Determine the [X, Y] coordinate at the center of the cell enclosing the given text.  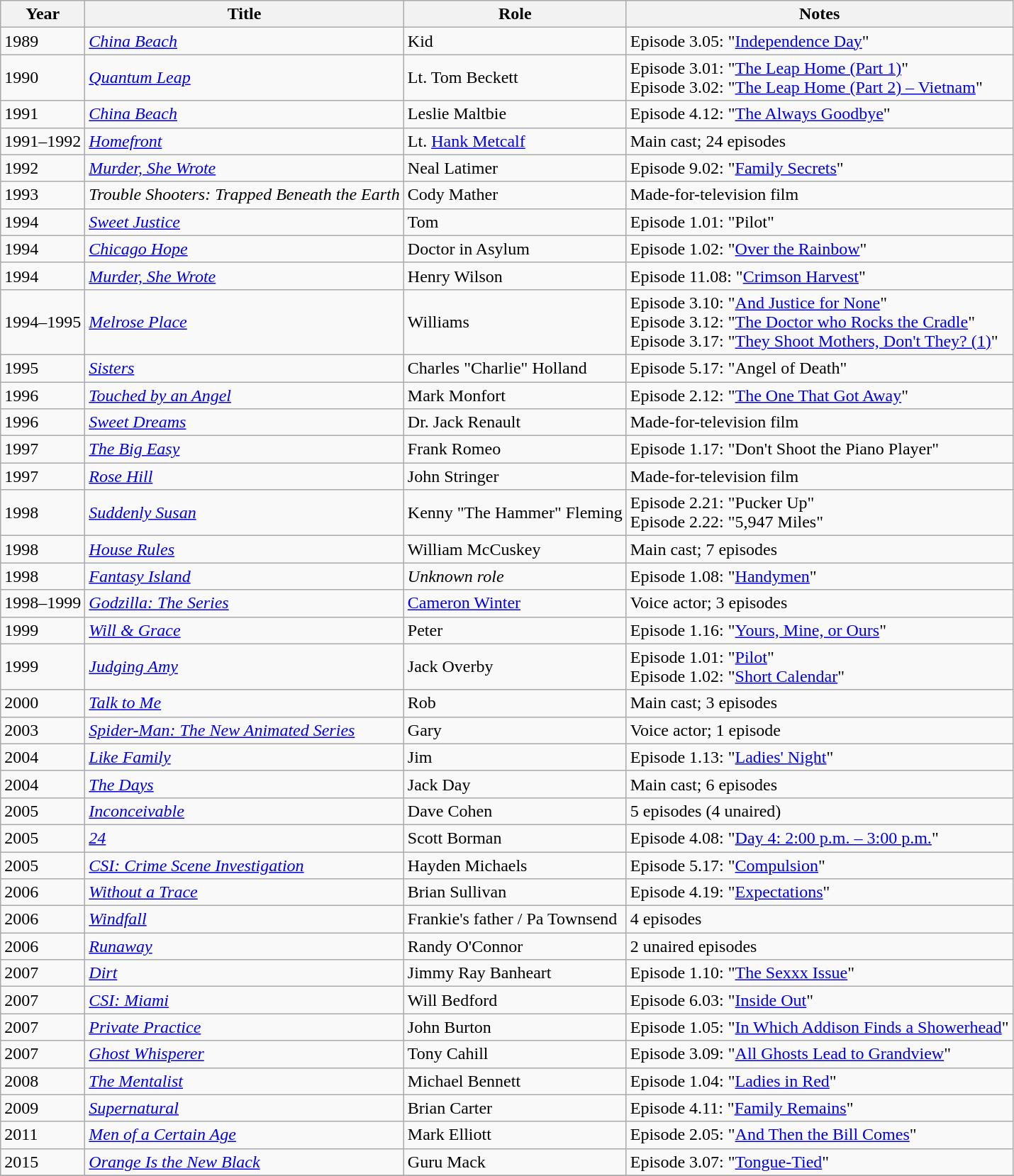
Brian Carter [515, 1108]
Episode 11.08: "Crimson Harvest" [820, 276]
Episode 4.11: "Family Remains" [820, 1108]
Mark Monfort [515, 395]
Main cast; 24 episodes [820, 141]
2000 [43, 703]
Episode 2.12: "The One That Got Away" [820, 395]
Episode 4.19: "Expectations" [820, 892]
Touched by an Angel [244, 395]
Brian Sullivan [515, 892]
Episode 5.17: "Angel of Death" [820, 368]
Episode 1.08: "Handymen" [820, 576]
Sweet Dreams [244, 422]
Like Family [244, 757]
Inconceivable [244, 811]
Men of a Certain Age [244, 1135]
Scott Borman [515, 838]
Trouble Shooters: Trapped Beneath the Earth [244, 195]
Will Bedford [515, 1000]
2009 [43, 1108]
Peter [515, 630]
1993 [43, 195]
Episode 4.08: "Day 4: 2:00 p.m. – 3:00 p.m." [820, 838]
Cameron Winter [515, 603]
Godzilla: The Series [244, 603]
Unknown role [515, 576]
2011 [43, 1135]
Role [515, 14]
1994–1995 [43, 322]
Episode 1.01: "Pilot" [820, 222]
Guru Mack [515, 1162]
Voice actor; 1 episode [820, 730]
Voice actor; 3 episodes [820, 603]
2015 [43, 1162]
Episode 3.07: "Tongue-Tied" [820, 1162]
Leslie Maltbie [515, 114]
Episode 2.05: "And Then the Bill Comes" [820, 1135]
Episode 1.10: "The Sexxx Issue" [820, 973]
Randy O'Connor [515, 946]
Jack Overby [515, 666]
Episode 1.05: "In Which Addison Finds a Showerhead" [820, 1027]
Kid [515, 41]
Sisters [244, 368]
Episode 6.03: "Inside Out" [820, 1000]
Episode 3.10: "And Justice for None" Episode 3.12: "The Doctor who Rocks the Cradle" Episode 3.17: "They Shoot Mothers, Don't They? (1)" [820, 322]
Episode 1.16: "Yours, Mine, or Ours" [820, 630]
Supernatural [244, 1108]
4 episodes [820, 919]
Tony Cahill [515, 1054]
Windfall [244, 919]
Jimmy Ray Banheart [515, 973]
Charles "Charlie" Holland [515, 368]
Dr. Jack Renault [515, 422]
Episode 3.09: "All Ghosts Lead to Grandview" [820, 1054]
Main cast; 6 episodes [820, 784]
The Days [244, 784]
Henry Wilson [515, 276]
CSI: Crime Scene Investigation [244, 866]
Frankie's father / Pa Townsend [515, 919]
Rose Hill [244, 476]
Episode 2.21: "Pucker Up" Episode 2.22: "5,947 Miles" [820, 513]
1998–1999 [43, 603]
1991–1992 [43, 141]
Quantum Leap [244, 78]
2003 [43, 730]
24 [244, 838]
Doctor in Asylum [515, 249]
Jack Day [515, 784]
John Stringer [515, 476]
William McCuskey [515, 549]
Judging Amy [244, 666]
Dirt [244, 973]
Year [43, 14]
Cody Mather [515, 195]
Episode 3.05: "Independence Day" [820, 41]
1992 [43, 168]
1991 [43, 114]
Tom [515, 222]
Kenny "The Hammer" Fleming [515, 513]
Episode 9.02: "Family Secrets" [820, 168]
Episode 3.01: "The Leap Home (Part 1)" Episode 3.02: "The Leap Home (Part 2) – Vietnam" [820, 78]
Will & Grace [244, 630]
Lt. Tom Beckett [515, 78]
5 episodes (4 unaired) [820, 811]
Dave Cohen [515, 811]
Melrose Place [244, 322]
Notes [820, 14]
The Mentalist [244, 1081]
The Big Easy [244, 449]
Williams [515, 322]
Ghost Whisperer [244, 1054]
Frank Romeo [515, 449]
Episode 1.01: "Pilot" Episode 1.02: "Short Calendar" [820, 666]
Private Practice [244, 1027]
Orange Is the New Black [244, 1162]
Suddenly Susan [244, 513]
2 unaired episodes [820, 946]
1989 [43, 41]
Michael Bennett [515, 1081]
Homefront [244, 141]
Jim [515, 757]
Episode 1.13: "Ladies' Night" [820, 757]
Episode 1.17: "Don't Shoot the Piano Player" [820, 449]
Main cast; 3 episodes [820, 703]
Fantasy Island [244, 576]
Main cast; 7 episodes [820, 549]
Without a Trace [244, 892]
Episode 4.12: "The Always Goodbye" [820, 114]
Runaway [244, 946]
1995 [43, 368]
Gary [515, 730]
Neal Latimer [515, 168]
Hayden Michaels [515, 866]
John Burton [515, 1027]
Title [244, 14]
Sweet Justice [244, 222]
Chicago Hope [244, 249]
Rob [515, 703]
Episode 5.17: "Compulsion" [820, 866]
2008 [43, 1081]
CSI: Miami [244, 1000]
Episode 1.02: "Over the Rainbow" [820, 249]
Episode 1.04: "Ladies in Red" [820, 1081]
1990 [43, 78]
Talk to Me [244, 703]
Lt. Hank Metcalf [515, 141]
House Rules [244, 549]
Mark Elliott [515, 1135]
Spider-Man: The New Animated Series [244, 730]
